Return (x, y) of the center of cell containing provided text 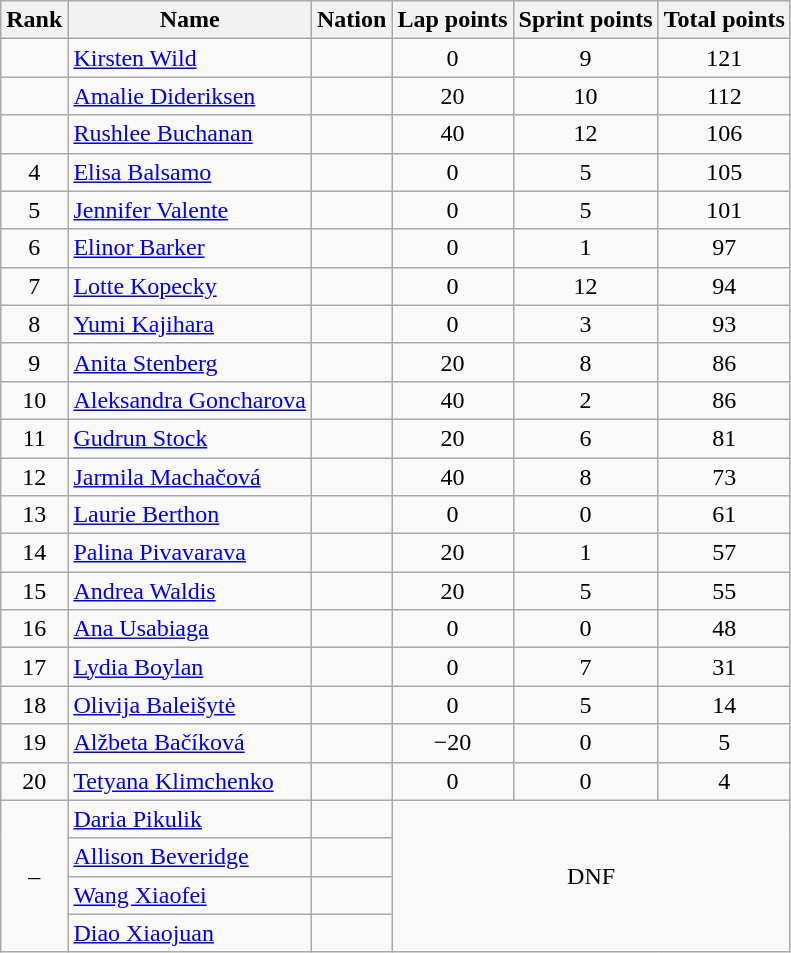
Jarmila Machačová (190, 477)
Allison Beveridge (190, 857)
Sprint points (586, 20)
57 (724, 553)
Elinor Barker (190, 248)
Wang Xiaofei (190, 895)
– (34, 876)
Andrea Waldis (190, 591)
18 (34, 705)
Aleksandra Goncharova (190, 400)
Jennifer Valente (190, 210)
Lotte Kopecky (190, 286)
Tetyana Klimchenko (190, 781)
105 (724, 172)
DNF (591, 876)
106 (724, 134)
Amalie Dideriksen (190, 96)
101 (724, 210)
19 (34, 743)
121 (724, 58)
Daria Pikulik (190, 819)
Laurie Berthon (190, 515)
Name (190, 20)
Rank (34, 20)
Palina Pivavarava (190, 553)
−20 (452, 743)
3 (586, 324)
15 (34, 591)
48 (724, 629)
Alžbeta Bačíková (190, 743)
Anita Stenberg (190, 362)
17 (34, 667)
Total points (724, 20)
Nation (351, 20)
31 (724, 667)
Rushlee Buchanan (190, 134)
11 (34, 438)
97 (724, 248)
16 (34, 629)
93 (724, 324)
55 (724, 591)
Gudrun Stock (190, 438)
73 (724, 477)
13 (34, 515)
2 (586, 400)
Lydia Boylan (190, 667)
Diao Xiaojuan (190, 933)
94 (724, 286)
Yumi Kajihara (190, 324)
61 (724, 515)
Kirsten Wild (190, 58)
112 (724, 96)
Olivija Baleišytė (190, 705)
Lap points (452, 20)
81 (724, 438)
Ana Usabiaga (190, 629)
Elisa Balsamo (190, 172)
